Extract the (x, y) coordinate from the center of the cell holding the provided text.  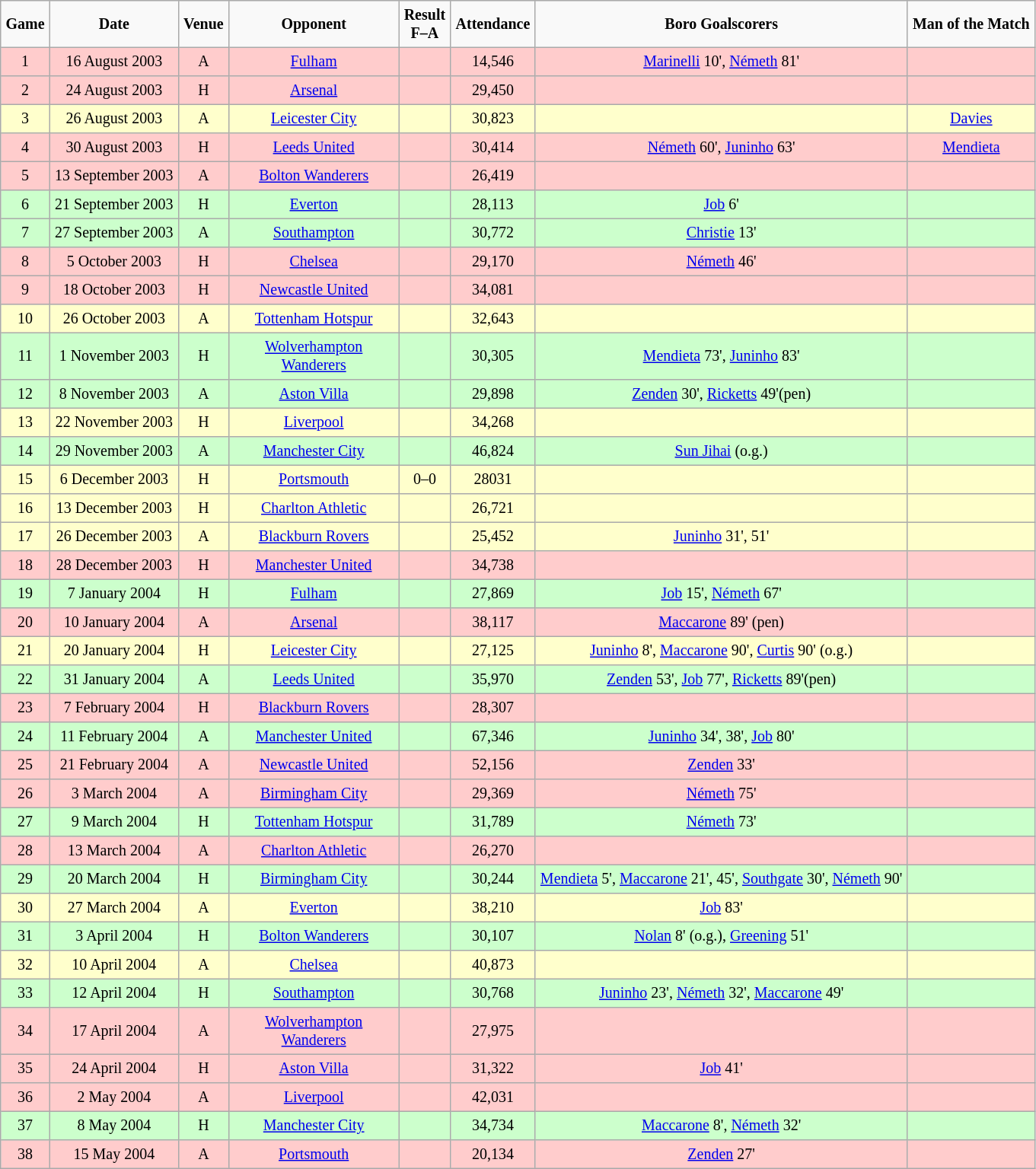
Németh 60', Juninho 63' (722, 148)
Opponent (314, 24)
8 November 2003 (114, 394)
20 January 2004 (114, 651)
13 September 2003 (114, 177)
Man of the Match (971, 24)
19 (26, 594)
6 December 2003 (114, 480)
Attendance (493, 24)
28 December 2003 (114, 565)
15 May 2004 (114, 1155)
40,873 (493, 965)
31,789 (493, 823)
12 (26, 394)
Job 83' (722, 908)
Nolan 8' (o.g.), Greening 51' (722, 937)
26,721 (493, 508)
14,546 (493, 62)
31,322 (493, 1069)
52,156 (493, 766)
Zenden 33' (722, 766)
30,414 (493, 148)
30,244 (493, 880)
Date (114, 24)
31 (26, 937)
16 (26, 508)
Zenden 53', Job 77', Ricketts 89'(pen) (722, 680)
18 (26, 565)
4 (26, 148)
Maccarone 8', Németh 32' (722, 1126)
37 (26, 1126)
30,107 (493, 937)
26 October 2003 (114, 319)
42,031 (493, 1097)
34,738 (493, 565)
23 (26, 709)
34 (26, 1031)
Németh 73' (722, 823)
Job 15', Németh 67' (722, 594)
25,452 (493, 537)
12 April 2004 (114, 994)
30,305 (493, 357)
30,768 (493, 994)
46,824 (493, 451)
25 (26, 766)
26 August 2003 (114, 119)
18 October 2003 (114, 291)
24 (26, 737)
1 November 2003 (114, 357)
38,117 (493, 623)
1 (26, 62)
24 April 2004 (114, 1069)
7 (26, 234)
31 January 2004 (114, 680)
32,643 (493, 319)
21 (26, 651)
28,307 (493, 709)
ResultF–A (425, 24)
30,823 (493, 119)
10 January 2004 (114, 623)
26 (26, 794)
Venue (203, 24)
30,772 (493, 234)
24 August 2003 (114, 91)
27,125 (493, 651)
Juninho 34', 38', Job 80' (722, 737)
3 (26, 119)
38,210 (493, 908)
5 (26, 177)
34,268 (493, 423)
Game (26, 24)
34,734 (493, 1126)
0–0 (425, 480)
Németh 75' (722, 794)
27,869 (493, 594)
3 March 2004 (114, 794)
27 (26, 823)
5 October 2003 (114, 262)
27 September 2003 (114, 234)
22 November 2003 (114, 423)
8 (26, 262)
32 (26, 965)
Mendieta (971, 148)
Zenden 27' (722, 1155)
27,975 (493, 1031)
20,134 (493, 1155)
Zenden 30', Ricketts 49'(pen) (722, 394)
27 March 2004 (114, 908)
13 March 2004 (114, 851)
7 February 2004 (114, 709)
Juninho 8', Maccarone 90', Curtis 90' (o.g.) (722, 651)
Job 6' (722, 205)
20 (26, 623)
7 January 2004 (114, 594)
6 (26, 205)
17 April 2004 (114, 1031)
Mendieta 73', Juninho 83' (722, 357)
11 (26, 357)
13 (26, 423)
14 (26, 451)
Davies (971, 119)
15 (26, 480)
Maccarone 89' (pen) (722, 623)
28 (26, 851)
26 December 2003 (114, 537)
21 February 2004 (114, 766)
3 April 2004 (114, 937)
Boro Goalscorers (722, 24)
9 March 2004 (114, 823)
Mendieta 5', Maccarone 21', 45', Southgate 30', Németh 90' (722, 880)
Juninho 23', Németh 32', Maccarone 49' (722, 994)
22 (26, 680)
35,970 (493, 680)
35 (26, 1069)
9 (26, 291)
Juninho 31', 51' (722, 537)
26,270 (493, 851)
17 (26, 537)
29,369 (493, 794)
2 (26, 91)
28,113 (493, 205)
Marinelli 10', Németh 81' (722, 62)
11 February 2004 (114, 737)
Sun Jihai (o.g.) (722, 451)
2 May 2004 (114, 1097)
29 (26, 880)
29,170 (493, 262)
8 May 2004 (114, 1126)
30 (26, 908)
29,450 (493, 91)
33 (26, 994)
29 November 2003 (114, 451)
30 August 2003 (114, 148)
10 (26, 319)
13 December 2003 (114, 508)
10 April 2004 (114, 965)
21 September 2003 (114, 205)
36 (26, 1097)
26,419 (493, 177)
29,898 (493, 394)
20 March 2004 (114, 880)
Christie 13' (722, 234)
16 August 2003 (114, 62)
Németh 46' (722, 262)
34,081 (493, 291)
38 (26, 1155)
28031 (493, 480)
67,346 (493, 737)
Job 41' (722, 1069)
